Determine the (X, Y) coordinate at the center of the cell enclosing the given text.  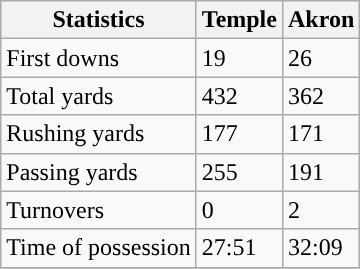
Turnovers (99, 210)
0 (239, 210)
362 (320, 96)
26 (320, 58)
Total yards (99, 96)
Passing yards (99, 172)
19 (239, 58)
First downs (99, 58)
Rushing yards (99, 134)
Statistics (99, 20)
171 (320, 134)
Temple (239, 20)
2 (320, 210)
27:51 (239, 248)
191 (320, 172)
Akron (320, 20)
255 (239, 172)
32:09 (320, 248)
177 (239, 134)
Time of possession (99, 248)
432 (239, 96)
